Determine the [x, y] coordinate at the center of the cell enclosing the given text.  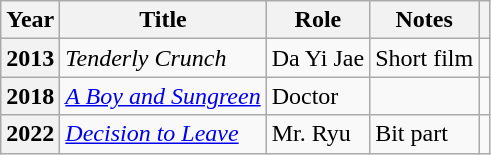
2018 [30, 96]
2022 [30, 134]
Decision to Leave [163, 134]
Title [163, 20]
Bit part [424, 134]
Notes [424, 20]
2013 [30, 58]
A Boy and Sungreen [163, 96]
Da Yi Jae [318, 58]
Year [30, 20]
Role [318, 20]
Short film [424, 58]
Tenderly Crunch [163, 58]
Doctor [318, 96]
Mr. Ryu [318, 134]
